From the cell containing the given text, extract its center point as [X, Y] coordinate. 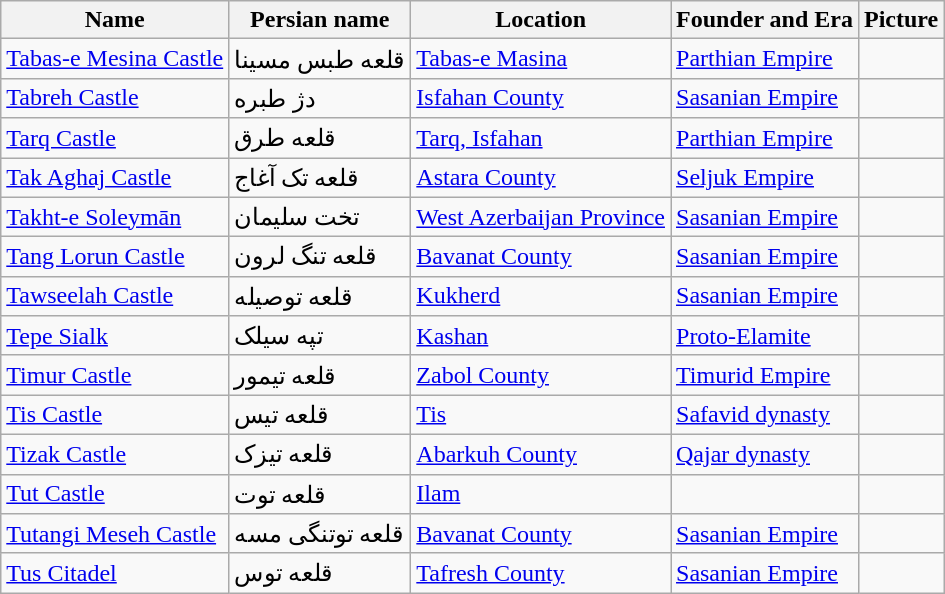
قلعه طرق [320, 138]
قلعه تیزک [320, 454]
Tabas-e Mesina Castle [115, 59]
Proto-Elamite [764, 336]
West Azerbaijan Province [541, 217]
قلعه طبس مسینا [320, 59]
قلعه توتنگی مسه [320, 534]
قلعه تک آغاج [320, 178]
Tepe Sialk [115, 336]
Location [541, 20]
Kukherd [541, 296]
قلعه توصیله [320, 296]
قلعه توس [320, 573]
Astara County [541, 178]
Tafresh County [541, 573]
Tutangi Meseh Castle [115, 534]
Isfahan County [541, 98]
Seljuk Empire [764, 178]
Ilam [541, 494]
Zabol County [541, 375]
Tizak Castle [115, 454]
Persian name [320, 20]
Takht-e Soleymān [115, 217]
قلعه تیمور [320, 375]
Tis [541, 415]
Kashan [541, 336]
Tis Castle [115, 415]
Tarq Castle [115, 138]
تپه سیلک [320, 336]
Qajar dynasty [764, 454]
Tabas-e Masina [541, 59]
Tarq, Isfahan [541, 138]
Timurid Empire [764, 375]
دژ طبره [320, 98]
Name [115, 20]
Abarkuh County [541, 454]
قلعه توت [320, 494]
Tawseelah Castle [115, 296]
Tak Aghaj Castle [115, 178]
تخت سلیمان [320, 217]
Tus Citadel [115, 573]
قلعه تیس [320, 415]
قلعه تنگ لرون [320, 257]
Safavid dynasty [764, 415]
Timur Castle [115, 375]
Tut Castle [115, 494]
Picture [900, 20]
Tang Lorun Castle [115, 257]
Tabreh Castle [115, 98]
Founder and Era [764, 20]
